Detect which cell encompasses the target text, then output its [x, y] center coordinate. 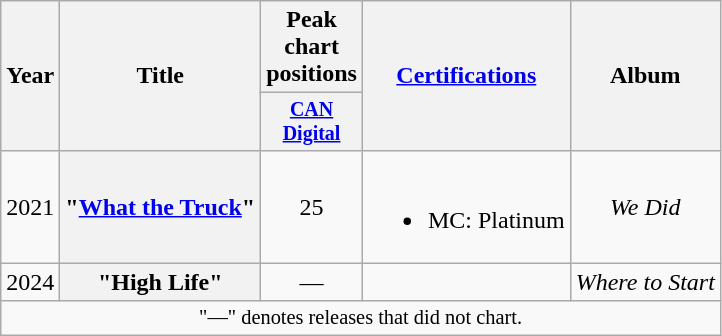
25 [312, 206]
"—" denotes releases that did not chart. [361, 318]
Peak chart positions [312, 47]
Year [30, 76]
Where to Start [645, 282]
CAN Digital [312, 122]
2021 [30, 206]
"What the Truck" [160, 206]
Certifications [466, 76]
Album [645, 76]
"High Life" [160, 282]
2024 [30, 282]
Title [160, 76]
MC: Platinum [466, 206]
— [312, 282]
We Did [645, 206]
